Return the (x, y) coordinate for the center point of the cell that contains the specified text.  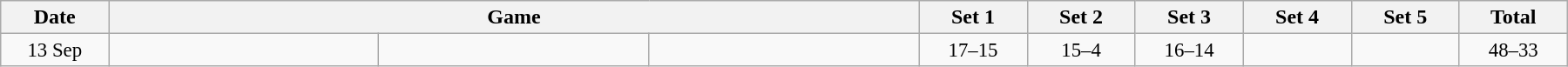
Set 2 (1081, 17)
Total (1513, 17)
Set 1 (973, 17)
17–15 (973, 50)
15–4 (1081, 50)
16–14 (1189, 50)
Date (55, 17)
Set 5 (1405, 17)
13 Sep (55, 50)
Set 4 (1297, 17)
Game (514, 17)
48–33 (1513, 50)
Set 3 (1189, 17)
